Provide the (x, y) coordinate of the cell's center where the given text is located.  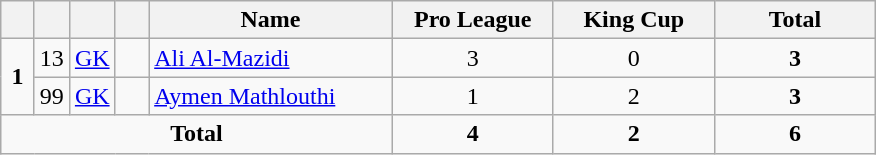
6 (794, 134)
99 (52, 96)
13 (52, 58)
Pro League (472, 20)
Aymen Mathlouthi (271, 96)
Name (271, 20)
Ali Al-Mazidi (271, 58)
0 (634, 58)
4 (472, 134)
King Cup (634, 20)
